Locate the cell with the specified text and output its (x, y) center coordinate. 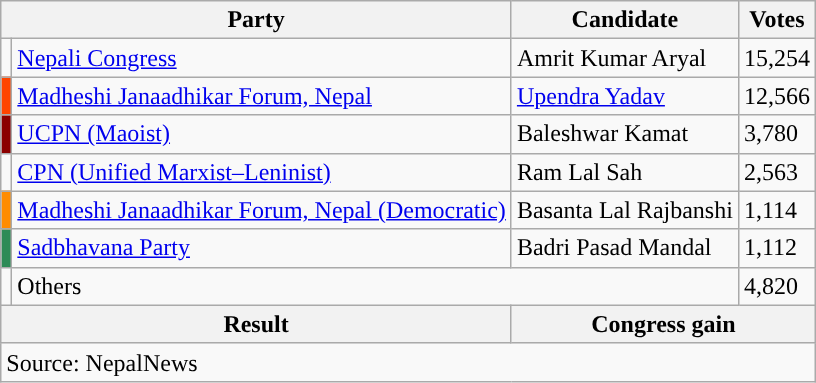
4,820 (776, 286)
Others (376, 286)
Basanta Lal Rajbanshi (624, 210)
UCPN (Maoist) (262, 134)
Result (256, 324)
CPN (Unified Marxist–Leninist) (262, 172)
15,254 (776, 58)
3,780 (776, 134)
1,112 (776, 248)
Ram Lal Sah (624, 172)
2,563 (776, 172)
Amrit Kumar Aryal (624, 58)
Source: NepalNews (408, 362)
Nepali Congress (262, 58)
Party (256, 20)
Candidate (624, 20)
Madheshi Janaadhikar Forum, Nepal (262, 96)
Badri Pasad Mandal (624, 248)
Upendra Yadav (624, 96)
Congress gain (663, 324)
1,114 (776, 210)
Votes (776, 20)
Sadbhavana Party (262, 248)
Madheshi Janaadhikar Forum, Nepal (Democratic) (262, 210)
12,566 (776, 96)
Baleshwar Kamat (624, 134)
